Identify which cell holds the provided text, then report its [X, Y] central coordinate. 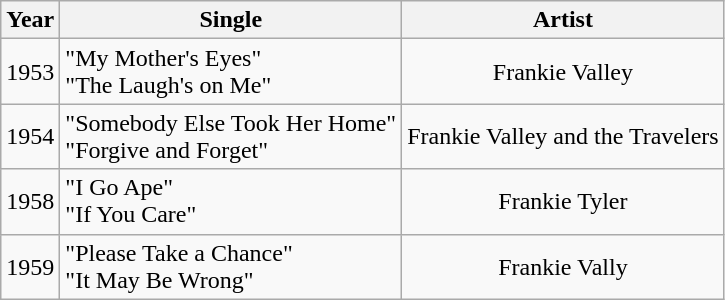
Frankie Valley [564, 72]
"Somebody Else Took Her Home""Forgive and Forget" [231, 136]
1959 [30, 266]
Frankie Valley and the Travelers [564, 136]
1954 [30, 136]
1958 [30, 202]
Artist [564, 20]
Single [231, 20]
Frankie Tyler [564, 202]
"Please Take a Chance""It May Be Wrong" [231, 266]
"My Mother's Eyes""The Laugh's on Me" [231, 72]
Year [30, 20]
"I Go Ape""If You Care" [231, 202]
1953 [30, 72]
Frankie Vally [564, 266]
